Identify which cell holds the provided text, then report its [x, y] central coordinate. 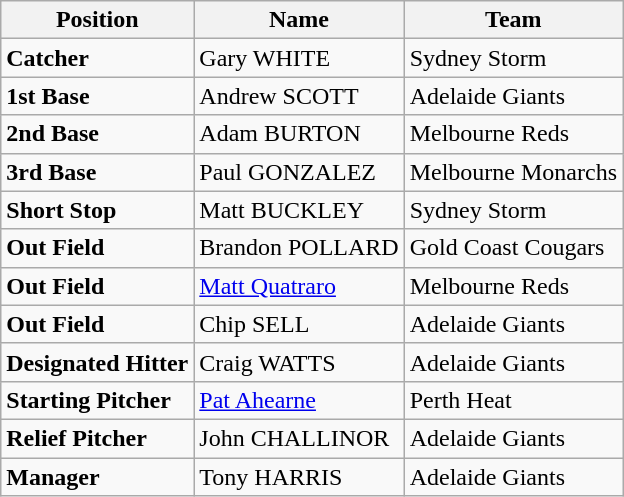
Tony HARRIS [299, 477]
Adam BURTON [299, 134]
Melbourne Monarchs [513, 172]
Matt Quatraro [299, 286]
Matt BUCKLEY [299, 210]
Relief Pitcher [98, 438]
Paul GONZALEZ [299, 172]
Starting Pitcher [98, 400]
Position [98, 20]
Andrew SCOTT [299, 96]
Perth Heat [513, 400]
Manager [98, 477]
Chip SELL [299, 324]
John CHALLINOR [299, 438]
Team [513, 20]
Craig WATTS [299, 362]
Gold Coast Cougars [513, 248]
Name [299, 20]
2nd Base [98, 134]
1st Base [98, 96]
Brandon POLLARD [299, 248]
Gary WHITE [299, 58]
Catcher [98, 58]
Pat Ahearne [299, 400]
3rd Base [98, 172]
Short Stop [98, 210]
Designated Hitter [98, 362]
